Scan for the cell matching the given text and deliver its [X, Y] coordinate at center. 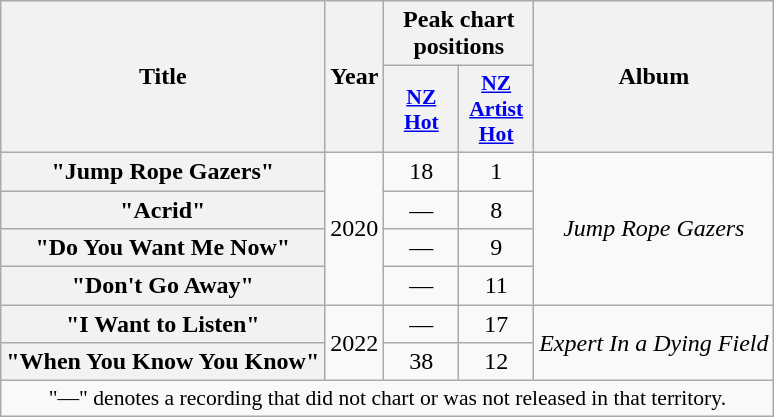
Year [354, 77]
8 [496, 209]
17 [496, 324]
9 [496, 248]
1 [496, 171]
2022 [354, 343]
Jump Rope Gazers [654, 228]
18 [422, 171]
"When You Know You Know" [163, 362]
12 [496, 362]
Album [654, 77]
Title [163, 77]
Peak chart positions [459, 34]
"Acrid" [163, 209]
NZArtistHot [496, 110]
"Jump Rope Gazers" [163, 171]
38 [422, 362]
2020 [354, 228]
11 [496, 286]
"I Want to Listen" [163, 324]
NZHot [422, 110]
"Do You Want Me Now" [163, 248]
"Don't Go Away" [163, 286]
Expert In a Dying Field [654, 343]
"—" denotes a recording that did not chart or was not released in that territory. [388, 399]
